Identify which cell holds the provided text, then report its [x, y] central coordinate. 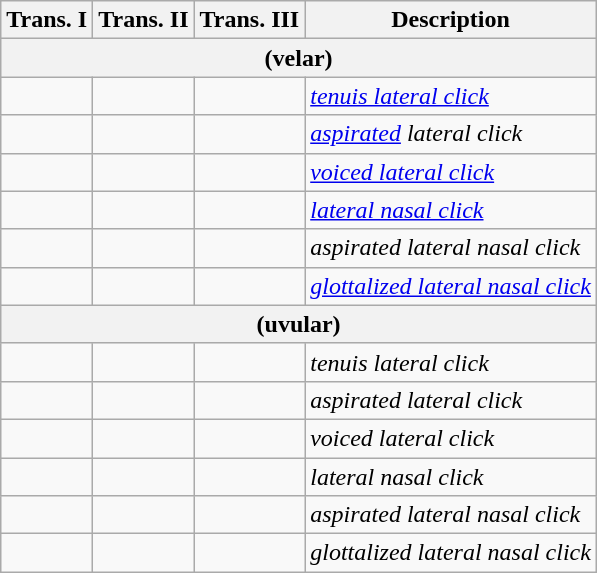
Trans. I [47, 20]
Description [451, 20]
(uvular) [299, 324]
(velar) [299, 58]
Trans. III [250, 20]
Trans. II [144, 20]
